Output the (X, Y) coordinate of the center of the cell containing the given text.  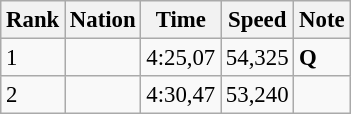
Speed (258, 20)
54,325 (258, 58)
Rank (33, 20)
Note (322, 20)
Time (181, 20)
4:25,07 (181, 58)
53,240 (258, 95)
1 (33, 58)
2 (33, 95)
Q (322, 58)
Nation (103, 20)
4:30,47 (181, 95)
